Locate the cell with the specified text and output its [X, Y] center coordinate. 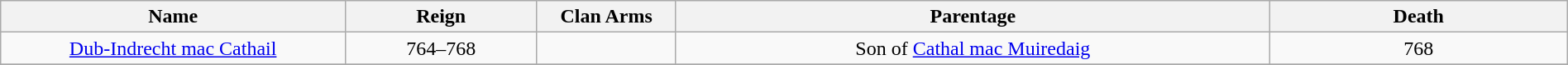
768 [1418, 48]
Parentage [973, 17]
764–768 [442, 48]
Dub-Indrecht mac Cathail [174, 48]
Name [174, 17]
Reign [442, 17]
Clan Arms [607, 17]
Death [1418, 17]
Son of Cathal mac Muiredaig [973, 48]
